From the cell containing the given text, extract its center point as (X, Y) coordinate. 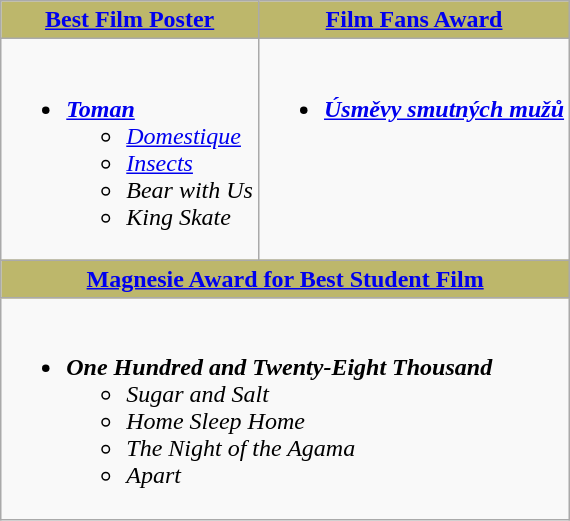
Film Fans Award (414, 20)
One Hundred and Twenty-Eight ThousandSugar and SaltHome Sleep HomeThe Night of the AgamaApart (286, 408)
Úsměvy smutných mužů (414, 150)
TomanDomestiqueInsectsBear with UsKing Skate (130, 150)
Best Film Poster (130, 20)
Magnesie Award for Best Student Film (286, 279)
